Extract the [x, y] coordinate from the center of the cell holding the provided text.  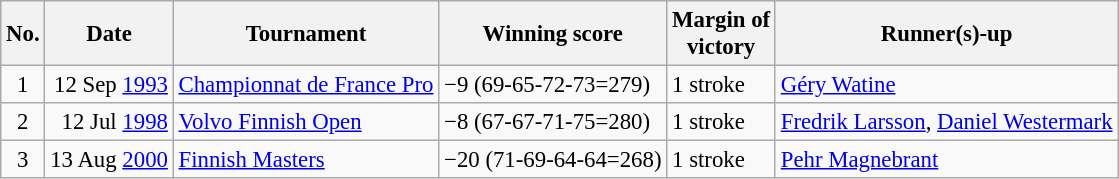
13 Aug 2000 [109, 160]
Championnat de France Pro [306, 85]
No. [23, 34]
Winning score [553, 34]
Pehr Magnebrant [946, 160]
Date [109, 34]
−9 (69-65-72-73=279) [553, 85]
Géry Watine [946, 85]
Tournament [306, 34]
Volvo Finnish Open [306, 122]
Margin ofvictory [722, 34]
2 [23, 122]
Fredrik Larsson, Daniel Westermark [946, 122]
1 [23, 85]
12 Sep 1993 [109, 85]
−20 (71-69-64-64=268) [553, 160]
12 Jul 1998 [109, 122]
Finnish Masters [306, 160]
−8 (67-67-71-75=280) [553, 122]
3 [23, 160]
Runner(s)-up [946, 34]
